For the text-containing cell, return its midpoint in (X, Y) coordinate format. 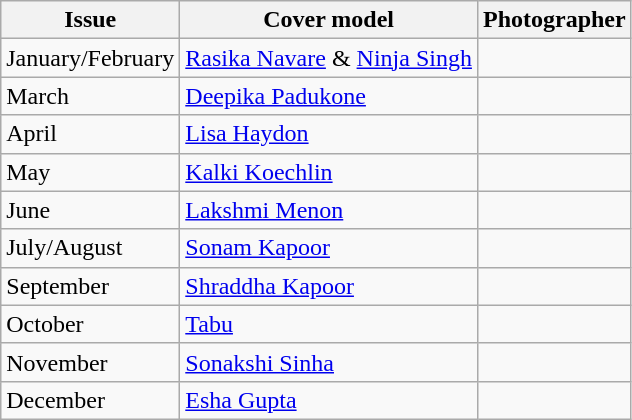
Photographer (554, 20)
November (90, 362)
Cover model (329, 20)
October (90, 324)
Sonakshi Sinha (329, 362)
Issue (90, 20)
Lakshmi Menon (329, 210)
April (90, 134)
Kalki Koechlin (329, 172)
Rasika Navare & Ninja Singh (329, 58)
Tabu (329, 324)
June (90, 210)
January/February (90, 58)
Deepika Padukone (329, 96)
Sonam Kapoor (329, 248)
March (90, 96)
December (90, 400)
September (90, 286)
July/August (90, 248)
Lisa Haydon (329, 134)
May (90, 172)
Shraddha Kapoor (329, 286)
Esha Gupta (329, 400)
